Return [X, Y] of the center of cell containing provided text 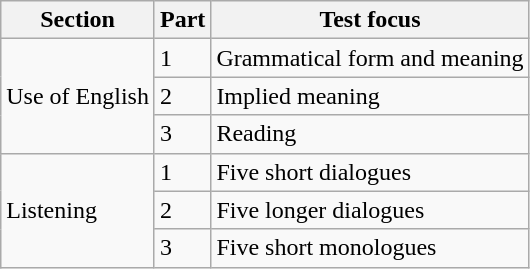
Use of English [78, 96]
Five short dialogues [370, 172]
Five short monologues [370, 248]
Listening [78, 210]
Grammatical form and meaning [370, 58]
Implied meaning [370, 96]
Part [182, 20]
Section [78, 20]
Test focus [370, 20]
Reading [370, 134]
Five longer dialogues [370, 210]
